Find where the given text appears and provide that cell's center as (x, y) coordinate. 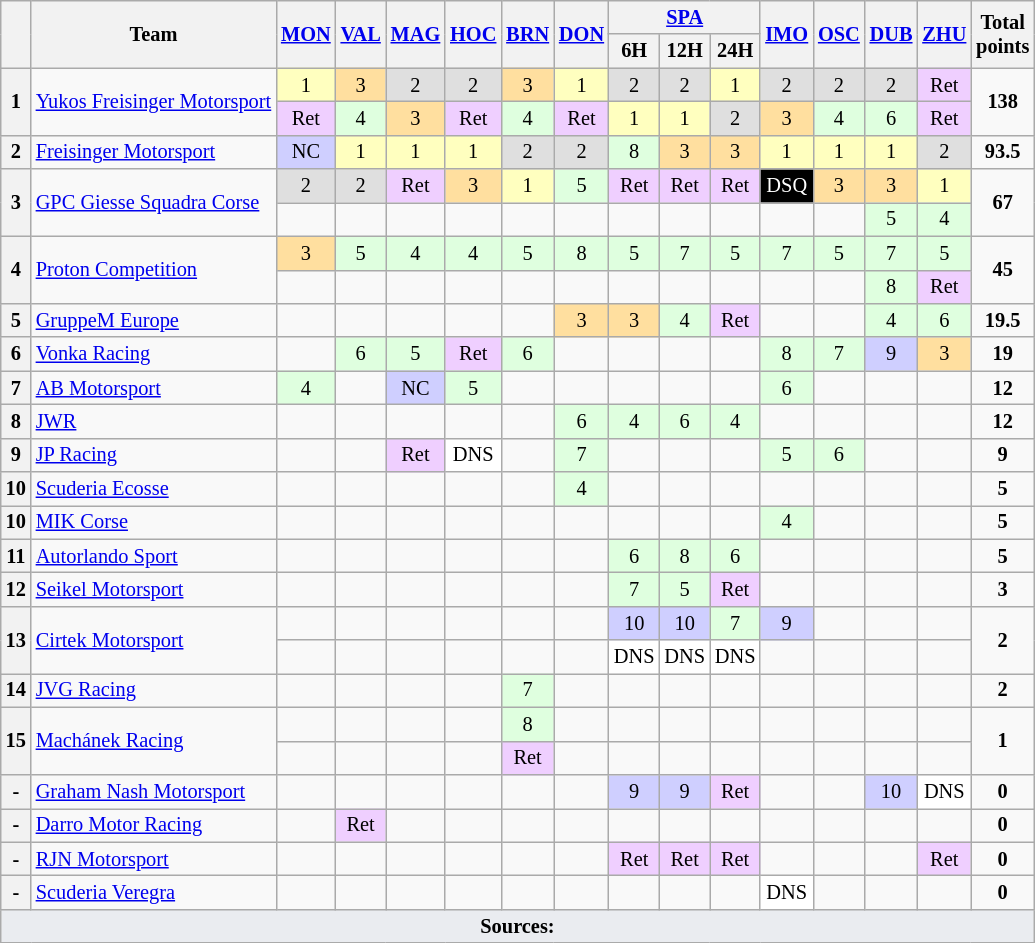
Seikel Motorsport (154, 589)
HOC (473, 34)
Sources: (518, 926)
DON (582, 34)
6H (634, 51)
138 (1002, 102)
Darro Motor Racing (154, 825)
OSC (839, 34)
Autorlando Sport (154, 556)
Graham Nash Motorsport (154, 791)
19 (1002, 354)
Cirtek Motorsport (154, 640)
12H (684, 51)
24H (735, 51)
Machánek Racing (154, 740)
14 (16, 690)
MON (306, 34)
GruppeM Europe (154, 320)
67 (1002, 202)
15 (16, 740)
GPC Giesse Squadra Corse (154, 202)
Scuderia Ecosse (154, 489)
Freisinger Motorsport (154, 152)
DSQ (786, 186)
Totalpoints (1002, 34)
BRN (528, 34)
RJN Motorsport (154, 859)
Yukos Freisinger Motorsport (154, 102)
JWR (154, 421)
DUB (892, 34)
93.5 (1002, 152)
AB Motorsport (154, 388)
Vonka Racing (154, 354)
JP Racing (154, 455)
Team (154, 34)
JVG Racing (154, 690)
IMO (786, 34)
Scuderia Veregra (154, 892)
VAL (361, 34)
19.5 (1002, 320)
45 (1002, 270)
MIK Corse (154, 522)
11 (16, 556)
SPA (684, 17)
Proton Competition (154, 270)
ZHU (944, 34)
13 (16, 640)
MAG (416, 34)
